Locate the cell with the specified text and output its [X, Y] center coordinate. 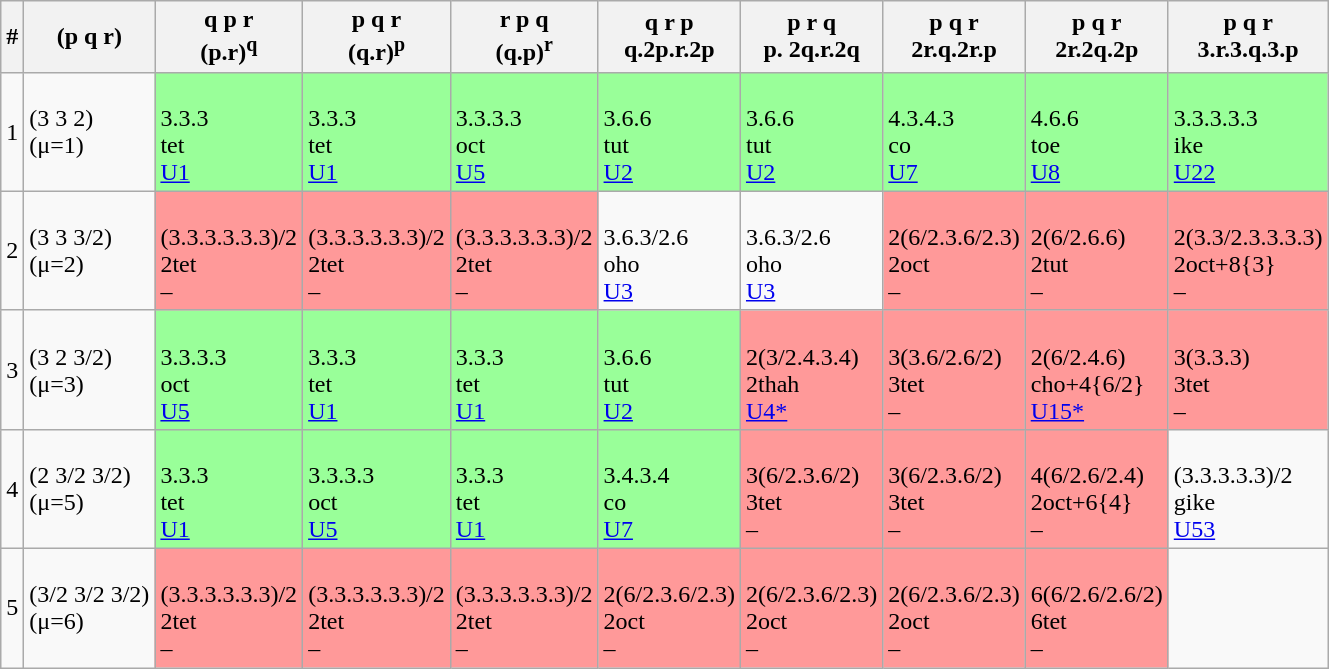
3.3.3.3.3ikeU22 [1248, 132]
r p q(q.p)r [524, 37]
6(6/2.6/2.6/2)6tet– [1096, 608]
1 [12, 132]
(p q r) [90, 37]
p r qp. 2q.r.2q [811, 37]
(3/2 3/2 3/2)(μ=6) [90, 608]
3(3.3.3)3tet– [1248, 370]
(3 3 3/2)(μ=2) [90, 250]
3.4.3.4coU7 [669, 488]
(3 2 3/2)(μ=3) [90, 370]
2(6/2.4.6)cho+4{6/2}U15* [1096, 370]
5 [12, 608]
4(6/2.6/2.4)2oct+6{4}– [1096, 488]
p q r 2r.2q.2p [1096, 37]
(2 3/2 3/2)(μ=5) [90, 488]
4.6.6toeU8 [1096, 132]
(3.3.3.3.3)/2gikeU53 [1248, 488]
p q r3.r.3.q.3.p [1248, 37]
p q r(q.r)p [377, 37]
4 [12, 488]
p q r2r.q.2r.p [954, 37]
2(6/2.6.6)2tut– [1096, 250]
2 [12, 250]
2(3.3/2.3.3.3.3)2oct+8{3}– [1248, 250]
2(3/2.4.3.4)2thahU4* [811, 370]
4.3.4.3coU7 [954, 132]
q p r(p.r)q [229, 37]
# [12, 37]
3 [12, 370]
(3 3 2)(μ=1) [90, 132]
q r pq.2p.r.2p [669, 37]
3(3.6/2.6/2)3tet– [954, 370]
